Determine the (X, Y) coordinate at the center of the cell enclosing the given text.  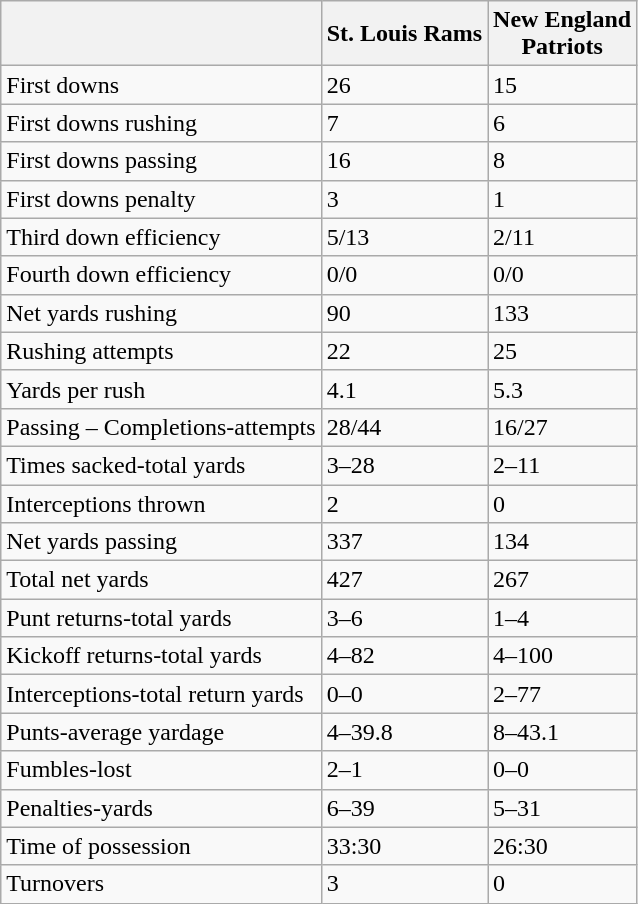
2–77 (562, 694)
Total net yards (161, 580)
8 (562, 161)
St. Louis Rams (404, 34)
New England Patriots (562, 34)
4–82 (404, 656)
2/11 (562, 237)
25 (562, 351)
Fumbles-lost (161, 770)
427 (404, 580)
Yards per rush (161, 389)
33:30 (404, 846)
8–43.1 (562, 732)
1–4 (562, 618)
337 (404, 542)
Third down efficiency (161, 237)
Fourth down efficiency (161, 275)
Turnovers (161, 884)
Interceptions thrown (161, 503)
134 (562, 542)
2 (404, 503)
First downs penalty (161, 199)
22 (404, 351)
133 (562, 313)
2–11 (562, 465)
5.3 (562, 389)
Punts-average yardage (161, 732)
26 (404, 85)
26:30 (562, 846)
Interceptions-total return yards (161, 694)
3–6 (404, 618)
Net yards passing (161, 542)
4.1 (404, 389)
6–39 (404, 808)
First downs passing (161, 161)
First downs rushing (161, 123)
Kickoff returns-total yards (161, 656)
3–28 (404, 465)
Punt returns-total yards (161, 618)
Time of possession (161, 846)
1 (562, 199)
6 (562, 123)
Rushing attempts (161, 351)
28/44 (404, 427)
4–39.8 (404, 732)
4–100 (562, 656)
5/13 (404, 237)
5–31 (562, 808)
16 (404, 161)
90 (404, 313)
267 (562, 580)
16/27 (562, 427)
Penalties-yards (161, 808)
15 (562, 85)
Passing – Completions-attempts (161, 427)
First downs (161, 85)
Net yards rushing (161, 313)
Times sacked-total yards (161, 465)
2–1 (404, 770)
7 (404, 123)
